Locate the cell with the specified text and output its [X, Y] center coordinate. 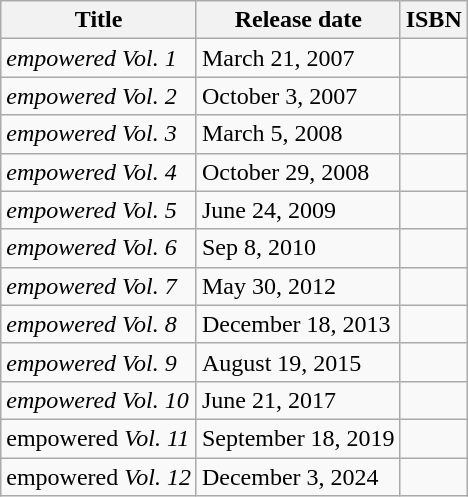
June 24, 2009 [298, 210]
empowered Vol. 1 [99, 58]
empowered Vol. 5 [99, 210]
Release date [298, 20]
ISBN [434, 20]
empowered Vol. 7 [99, 286]
June 21, 2017 [298, 400]
October 3, 2007 [298, 96]
empowered Vol. 4 [99, 172]
December 3, 2024 [298, 477]
empowered Vol. 12 [99, 477]
empowered Vol. 10 [99, 400]
empowered Vol. 11 [99, 438]
empowered Vol. 9 [99, 362]
Title [99, 20]
empowered Vol. 6 [99, 248]
May 30, 2012 [298, 286]
September 18, 2019 [298, 438]
empowered Vol. 8 [99, 324]
October 29, 2008 [298, 172]
March 21, 2007 [298, 58]
Sep 8, 2010 [298, 248]
March 5, 2008 [298, 134]
December 18, 2013 [298, 324]
August 19, 2015 [298, 362]
empowered Vol. 3 [99, 134]
empowered Vol. 2 [99, 96]
